Determine the [x, y] coordinate at the center of the cell enclosing the given text.  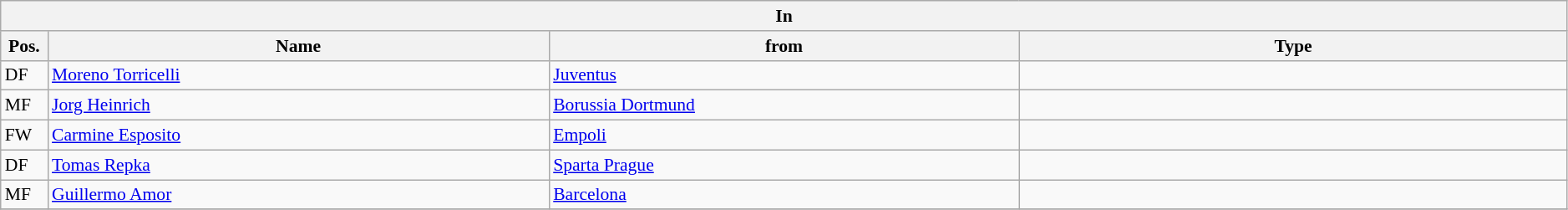
Name [298, 46]
from [784, 46]
Juventus [784, 75]
FW [24, 136]
Guillermo Amor [298, 195]
Sparta Prague [784, 165]
Moreno Torricelli [298, 75]
Pos. [24, 46]
Tomas Repka [298, 165]
Jorg Heinrich [298, 105]
In [784, 16]
Barcelona [784, 195]
Empoli [784, 136]
Carmine Esposito [298, 136]
Type [1293, 46]
Borussia Dortmund [784, 105]
